Locate the cell with the specified text and output its (x, y) center coordinate. 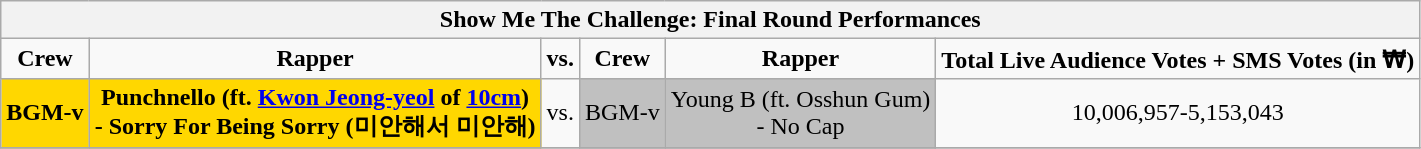
Total Live Audience Votes + SMS Votes (in ₩) (1178, 59)
Young B (ft. Osshun Gum)- No Cap (800, 113)
Punchnello (ft. Kwon Jeong-yeol of 10cm)- Sorry For Being Sorry (미안해서 미안해) (315, 113)
Show Me The Challenge: Final Round Performances (710, 20)
10,006,957-5,153,043 (1178, 113)
